Output the [x, y] coordinate of the center of the cell containing the given text.  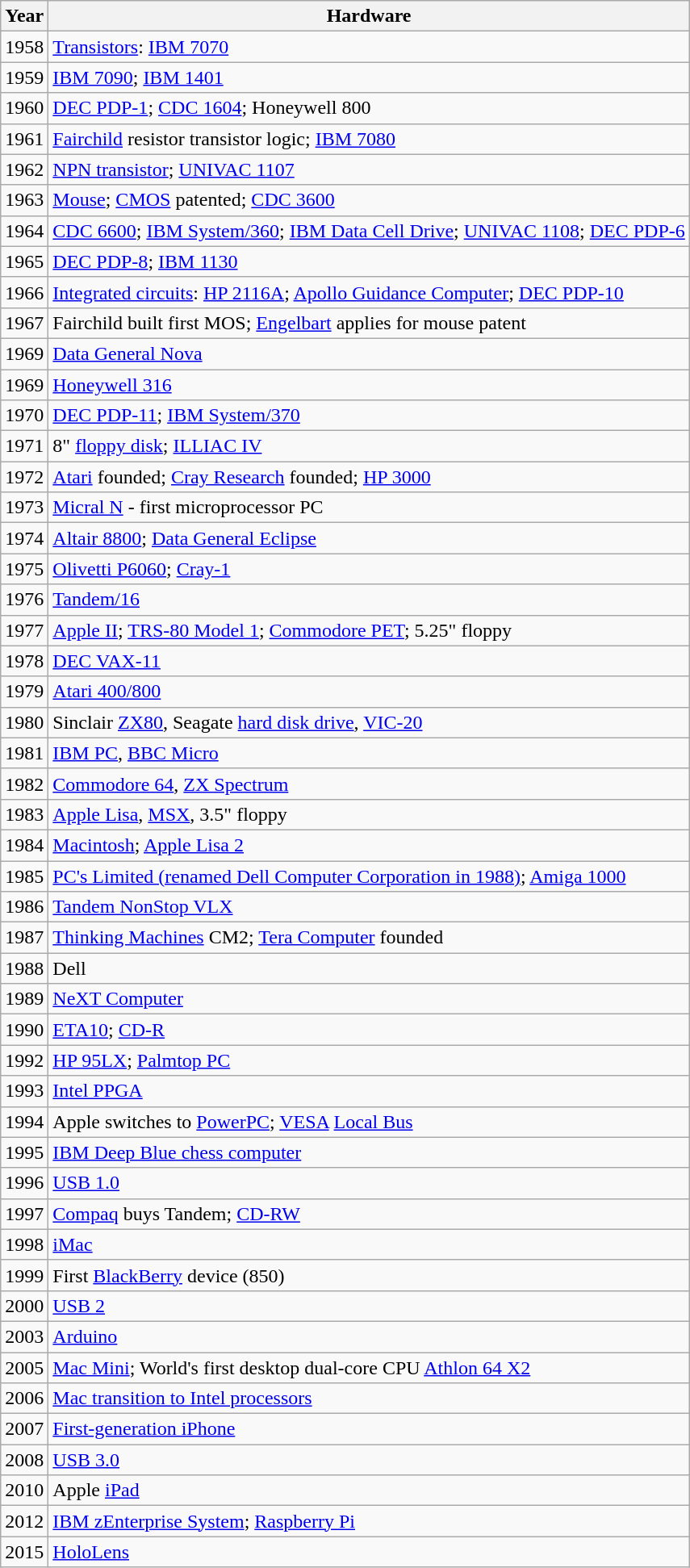
2005 [24, 1368]
First BlackBerry device (850) [370, 1275]
Micral N - first microprocessor PC [370, 508]
1974 [24, 538]
1989 [24, 999]
Dell [370, 968]
Altair 8800; Data General Eclipse [370, 538]
Mac Mini; World's first desktop dual-core CPU Athlon 64 X2 [370, 1368]
8" floppy disk; ILLIAC IV [370, 446]
1977 [24, 630]
IBM Deep Blue chess computer [370, 1152]
Commodore 64, ZX Spectrum [370, 784]
2008 [24, 1460]
1966 [24, 292]
HP 95LX; Palmtop PC [370, 1060]
USB 1.0 [370, 1183]
1980 [24, 722]
1971 [24, 446]
2010 [24, 1491]
Mouse; CMOS patented; CDC 3600 [370, 200]
DEC VAX-11 [370, 661]
IBM 7090; IBM 1401 [370, 77]
IBM PC, BBC Micro [370, 753]
1999 [24, 1275]
1959 [24, 77]
Data General Nova [370, 353]
Honeywell 316 [370, 385]
Year [24, 16]
1984 [24, 845]
1978 [24, 661]
1958 [24, 47]
Intel PPGA [370, 1091]
1996 [24, 1183]
1976 [24, 600]
1963 [24, 200]
NeXT Computer [370, 999]
IBM zEnterprise System; Raspberry Pi [370, 1521]
1990 [24, 1030]
Fairchild built first MOS; Engelbart applies for mouse patent [370, 323]
Thinking Machines CM2; Tera Computer founded [370, 938]
1965 [24, 261]
DEC PDP-1; CDC 1604; Honeywell 800 [370, 108]
1983 [24, 814]
2007 [24, 1429]
NPN transistor; UNIVAC 1107 [370, 169]
Arduino [370, 1336]
1982 [24, 784]
1973 [24, 508]
Hardware [370, 16]
1986 [24, 907]
1998 [24, 1244]
Macintosh; Apple Lisa 2 [370, 845]
1988 [24, 968]
1979 [24, 692]
Atari founded; Cray Research founded; HP 3000 [370, 477]
iMac [370, 1244]
Tandem/16 [370, 600]
Sinclair ZX80, Seagate hard disk drive, VIC-20 [370, 722]
1972 [24, 477]
Apple Lisa, MSX, 3.5" floppy [370, 814]
Apple II; TRS-80 Model 1; Commodore PET; 5.25" floppy [370, 630]
1985 [24, 876]
Integrated circuits: HP 2116A; Apollo Guidance Computer; DEC PDP-10 [370, 292]
Olivetti P6060; Cray-1 [370, 569]
Tandem NonStop VLX [370, 907]
Atari 400/800 [370, 692]
2015 [24, 1552]
USB 2 [370, 1306]
2003 [24, 1336]
1987 [24, 938]
1993 [24, 1091]
1970 [24, 416]
1994 [24, 1122]
First-generation iPhone [370, 1429]
2000 [24, 1306]
1975 [24, 569]
USB 3.0 [370, 1460]
ETA10; CD-R [370, 1030]
2012 [24, 1521]
DEC PDP-11; IBM System/370 [370, 416]
1981 [24, 753]
1964 [24, 231]
1992 [24, 1060]
CDC 6600; IBM System/360; IBM Data Cell Drive; UNIVAC 1108; DEC PDP-6 [370, 231]
1962 [24, 169]
1995 [24, 1152]
HoloLens [370, 1552]
1960 [24, 108]
Mac transition to Intel processors [370, 1399]
1967 [24, 323]
Fairchild resistor transistor logic; IBM 7080 [370, 139]
PC's Limited (renamed Dell Computer Corporation in 1988); Amiga 1000 [370, 876]
1961 [24, 139]
1997 [24, 1214]
Transistors: IBM 7070 [370, 47]
DEC PDP-8; IBM 1130 [370, 261]
2006 [24, 1399]
Compaq buys Tandem; CD-RW [370, 1214]
Apple iPad [370, 1491]
Apple switches to PowerPC; VESA Local Bus [370, 1122]
